Find where the given text appears and provide that cell's center as [x, y] coordinate. 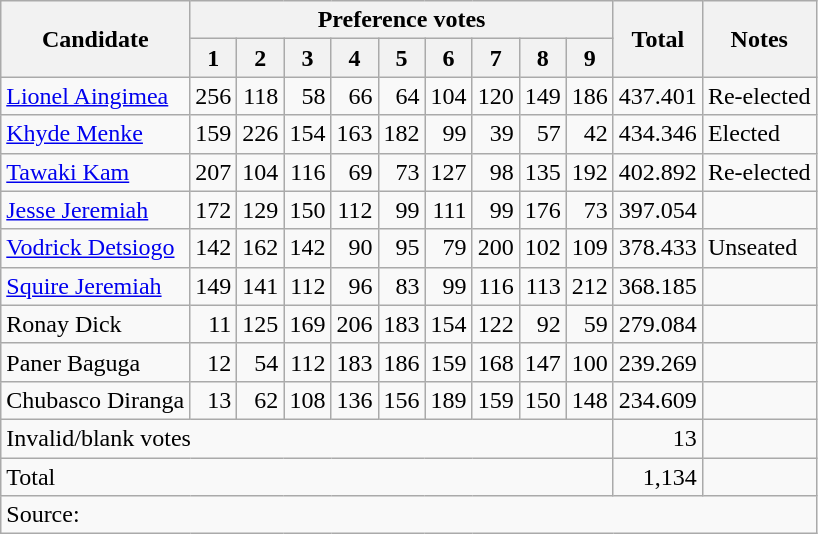
109 [590, 248]
59 [590, 324]
69 [354, 172]
11 [214, 324]
7 [496, 58]
39 [496, 134]
64 [402, 96]
54 [260, 362]
111 [448, 210]
1,134 [658, 477]
90 [354, 248]
192 [590, 172]
169 [308, 324]
120 [496, 96]
Lionel Aingimea [96, 96]
172 [214, 210]
279.084 [658, 324]
368.185 [658, 286]
Vodrick Detsiogo [96, 248]
98 [496, 172]
148 [590, 400]
125 [260, 324]
92 [542, 324]
42 [590, 134]
234.609 [658, 400]
108 [308, 400]
Elected [759, 134]
102 [542, 248]
Khyde Menke [96, 134]
189 [448, 400]
100 [590, 362]
Squire Jeremiah [96, 286]
Source: [408, 515]
162 [260, 248]
437.401 [658, 96]
79 [448, 248]
402.892 [658, 172]
206 [354, 324]
156 [402, 400]
5 [402, 58]
Ronay Dick [96, 324]
Chubasco Diranga [96, 400]
Jesse Jeremiah [96, 210]
135 [542, 172]
Invalid/blank votes [308, 438]
2 [260, 58]
127 [448, 172]
182 [402, 134]
136 [354, 400]
57 [542, 134]
212 [590, 286]
163 [354, 134]
397.054 [658, 210]
434.346 [658, 134]
3 [308, 58]
147 [542, 362]
Candidate [96, 39]
58 [308, 96]
95 [402, 248]
9 [590, 58]
96 [354, 286]
168 [496, 362]
4 [354, 58]
Paner Baguga [96, 362]
118 [260, 96]
256 [214, 96]
226 [260, 134]
239.269 [658, 362]
207 [214, 172]
200 [496, 248]
8 [542, 58]
Notes [759, 39]
176 [542, 210]
83 [402, 286]
Tawaki Kam [96, 172]
141 [260, 286]
12 [214, 362]
129 [260, 210]
6 [448, 58]
378.433 [658, 248]
113 [542, 286]
62 [260, 400]
66 [354, 96]
122 [496, 324]
1 [214, 58]
Unseated [759, 248]
Preference votes [402, 20]
